Return (x, y) of the center of cell containing provided text 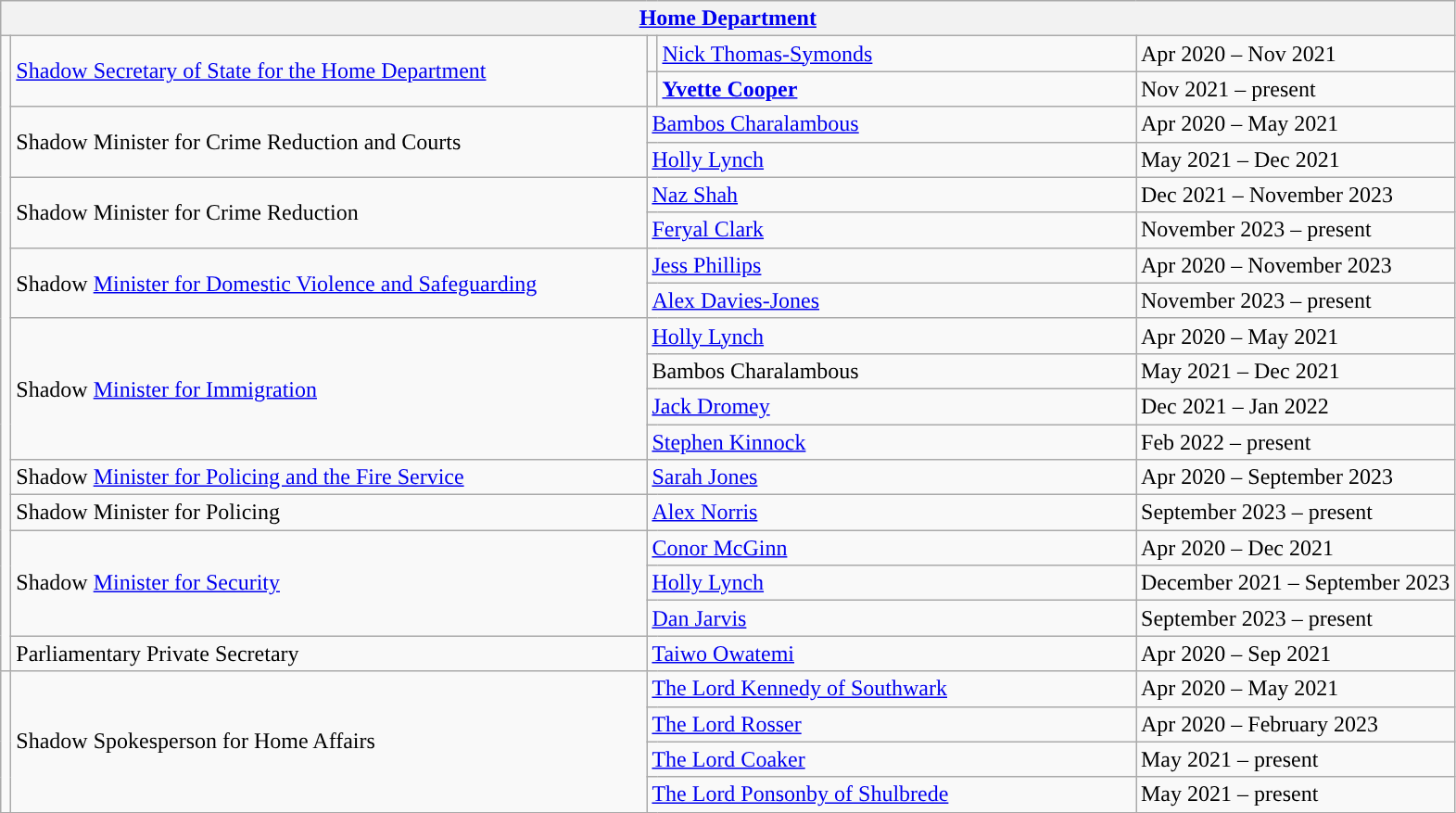
Shadow Minister for Security (329, 583)
Apr 2020 – Sep 2021 (1296, 654)
Alex Davies-Jones (892, 300)
Feb 2022 – present (1296, 442)
Apr 2020 – Nov 2021 (1296, 54)
Shadow Spokesperson for Home Affairs (329, 742)
Naz Shah (892, 195)
Apr 2020 – September 2023 (1296, 477)
Shadow Minister for Domestic Violence and Safeguarding (329, 283)
Apr 2020 – February 2023 (1296, 724)
Shadow Minister for Policing (329, 513)
The Lord Coaker (892, 759)
Shadow Minister for Immigration (329, 388)
December 2021 – September 2023 (1296, 583)
Home Department (728, 19)
The Lord Kennedy of Southwark (892, 689)
Dec 2021 – Jan 2022 (1296, 406)
Apr 2020 – Dec 2021 (1296, 548)
Jack Dromey (892, 406)
Jess Phillips (892, 265)
The Lord Rosser (892, 724)
Sarah Jones (892, 477)
Shadow Minister for Crime Reduction (329, 212)
Dec 2021 – November 2023 (1296, 195)
Shadow Minister for Policing and the Fire Service (329, 477)
Stephen Kinnock (892, 442)
Feryal Clark (892, 230)
The Lord Ponsonby of Shulbrede (892, 794)
Apr 2020 – November 2023 (1296, 265)
Alex Norris (892, 513)
Nov 2021 – present (1296, 89)
Yvette Cooper (897, 89)
Parliamentary Private Secretary (329, 654)
Conor McGinn (892, 548)
Shadow Minister for Crime Reduction and Courts (329, 142)
Nick Thomas-Symonds (897, 54)
Taiwo Owatemi (892, 654)
Dan Jarvis (892, 618)
Shadow Secretary of State for the Home Department (329, 71)
